Scan for the cell matching the given text and deliver its [X, Y] coordinate at center. 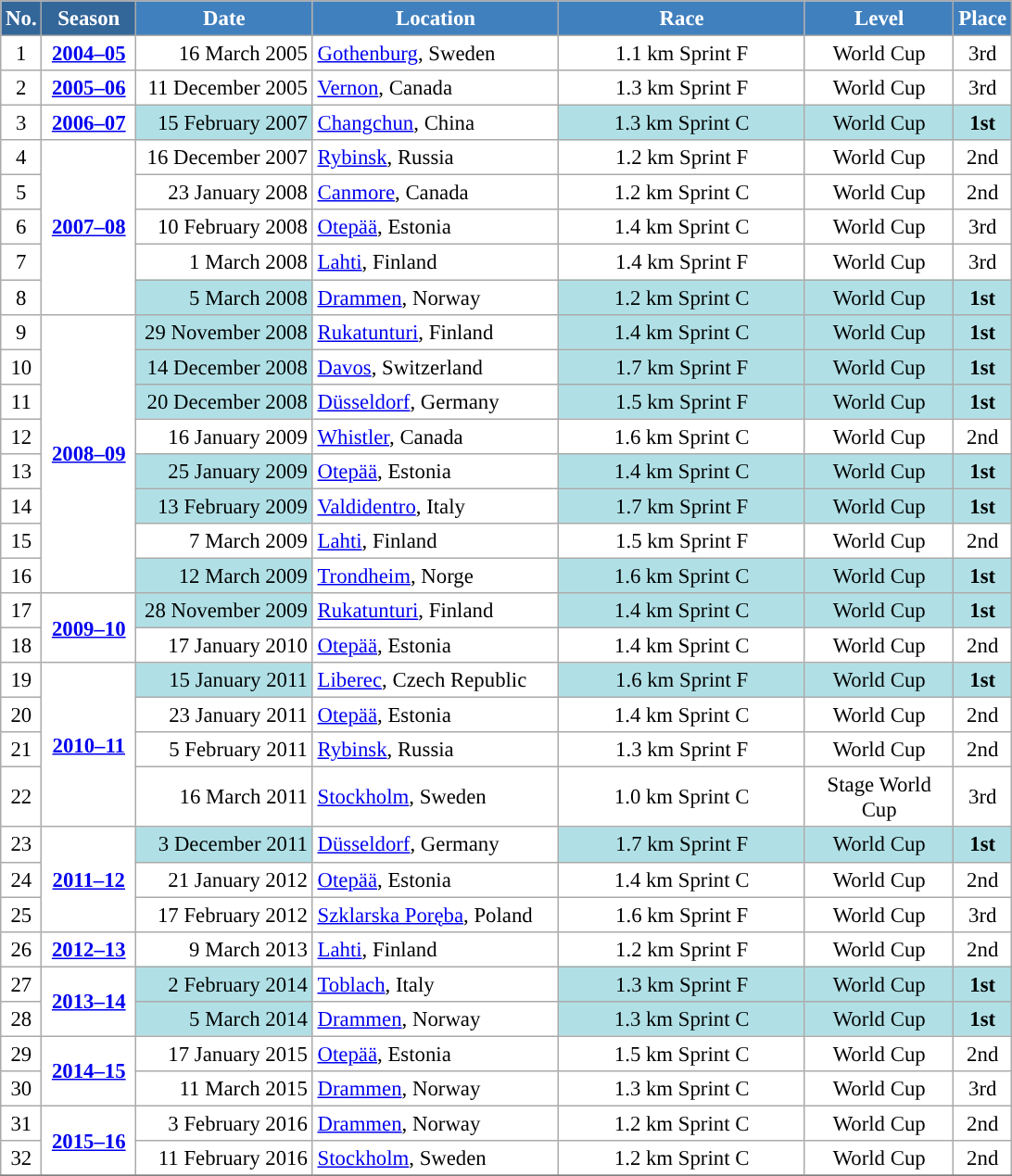
11 March 2015 [224, 1089]
6 [21, 227]
Level [879, 19]
26 [21, 949]
Date [224, 19]
9 March 2013 [224, 949]
1 March 2008 [224, 262]
1.4 km Sprint F [682, 262]
17 January 2015 [224, 1054]
Liberec, Czech Republic [436, 680]
8 [21, 297]
24 [21, 879]
12 March 2009 [224, 575]
2013–14 [89, 1001]
Gothenburg, Sweden [436, 54]
13 February 2009 [224, 506]
Vernon, Canada [436, 88]
2011–12 [89, 880]
10 February 2008 [224, 227]
Canmore, Canada [436, 193]
15 February 2007 [224, 123]
3 [21, 123]
Location [436, 19]
2 February 2014 [224, 984]
3 February 2016 [224, 1123]
32 [21, 1158]
Race [682, 19]
15 January 2011 [224, 680]
Whistler, Canada [436, 436]
10 [21, 367]
5 March 2014 [224, 1019]
17 February 2012 [224, 915]
2005–06 [89, 88]
2008–09 [89, 454]
29 [21, 1054]
29 November 2008 [224, 332]
Changchun, China [436, 123]
15 [21, 541]
7 March 2009 [224, 541]
23 [21, 845]
5 February 2011 [224, 750]
11 [21, 401]
16 January 2009 [224, 436]
2009–10 [89, 628]
1.5 km Sprint C [682, 1054]
11 December 2005 [224, 88]
20 [21, 715]
17 January 2010 [224, 646]
7 [21, 262]
Season [89, 19]
14 [21, 506]
2012–13 [89, 949]
28 November 2009 [224, 611]
5 [21, 193]
2 [21, 88]
9 [21, 332]
16 March 2011 [224, 797]
2007–08 [89, 227]
2015–16 [89, 1140]
Place [982, 19]
2010–11 [89, 745]
25 January 2009 [224, 472]
27 [21, 984]
17 [21, 611]
11 February 2016 [224, 1158]
5 March 2008 [224, 297]
16 March 2005 [224, 54]
1.0 km Sprint C [682, 797]
4 [21, 158]
3 December 2011 [224, 845]
16 [21, 575]
14 December 2008 [224, 367]
2014–15 [89, 1071]
No. [21, 19]
2006–07 [89, 123]
21 January 2012 [224, 879]
Toblach, Italy [436, 984]
13 [21, 472]
18 [21, 646]
23 January 2008 [224, 193]
Davos, Switzerland [436, 367]
20 December 2008 [224, 401]
Trondheim, Norge [436, 575]
2004–05 [89, 54]
19 [21, 680]
25 [21, 915]
16 December 2007 [224, 158]
Stage World Cup [879, 797]
1.1 km Sprint F [682, 54]
22 [21, 797]
Szklarska Poręba, Poland [436, 915]
23 January 2011 [224, 715]
28 [21, 1019]
1 [21, 54]
31 [21, 1123]
12 [21, 436]
21 [21, 750]
30 [21, 1089]
Valdidentro, Italy [436, 506]
